From the cell containing the given text, extract its center point as (x, y) coordinate. 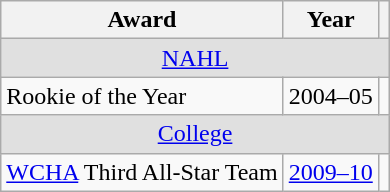
2004–05 (330, 96)
Award (142, 20)
2009–10 (330, 172)
Year (330, 20)
Rookie of the Year (142, 96)
NAHL (196, 58)
WCHA Third All-Star Team (142, 172)
College (196, 134)
